Scan for the cell matching the given text and deliver its (x, y) coordinate at center. 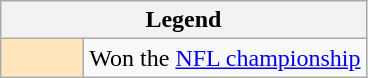
Legend (184, 20)
Won the NFL championship (225, 58)
